Pinpoint the cell where the given text exists, returning its (X, Y) midpoint coordinate. 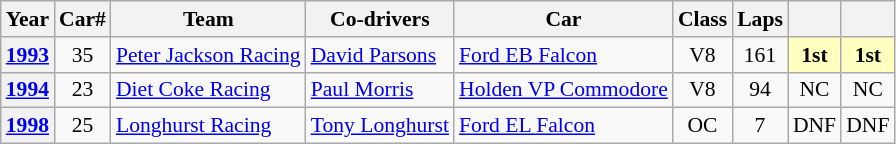
1993 (28, 55)
Paul Morris (380, 90)
Car# (82, 19)
Ford EB Falcon (564, 55)
Year (28, 19)
1998 (28, 126)
Co-drivers (380, 19)
94 (760, 90)
Ford EL Falcon (564, 126)
David Parsons (380, 55)
23 (82, 90)
Tony Longhurst (380, 126)
Team (208, 19)
7 (760, 126)
Class (702, 19)
35 (82, 55)
161 (760, 55)
1994 (28, 90)
Peter Jackson Racing (208, 55)
Holden VP Commodore (564, 90)
OC (702, 126)
Diet Coke Racing (208, 90)
25 (82, 126)
Car (564, 19)
Longhurst Racing (208, 126)
Laps (760, 19)
